Return the [x, y] coordinate for the center point of the cell that contains the specified text.  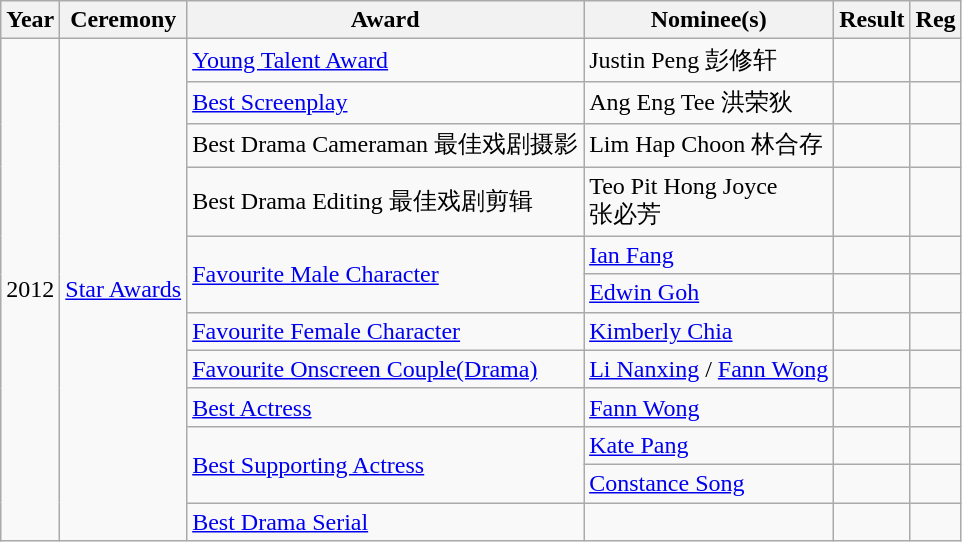
Best Actress [386, 407]
Kimberly Chia [709, 331]
Favourite Onscreen Couple(Drama) [386, 369]
Constance Song [709, 483]
Justin Peng 彭修轩 [709, 60]
Edwin Goh [709, 293]
Young Talent Award [386, 60]
Favourite Male Character [386, 274]
Award [386, 20]
Best Drama Editing 最佳戏剧剪辑 [386, 201]
Result [872, 20]
Ian Fang [709, 255]
Kate Pang [709, 445]
Favourite Female Character [386, 331]
Star Awards [124, 290]
Best Drama Cameraman 最佳戏剧摄影 [386, 146]
Best Screenplay [386, 102]
Best Drama Serial [386, 521]
Teo Pit Hong Joyce张必芳 [709, 201]
Lim Hap Choon 林合存 [709, 146]
Best Supporting Actress [386, 464]
Reg [936, 20]
Fann Wong [709, 407]
Li Nanxing / Fann Wong [709, 369]
Ang Eng Tee 洪荣狄 [709, 102]
2012 [30, 290]
Ceremony [124, 20]
Nominee(s) [709, 20]
Year [30, 20]
